Output the (X, Y) coordinate of the center of the cell containing the given text.  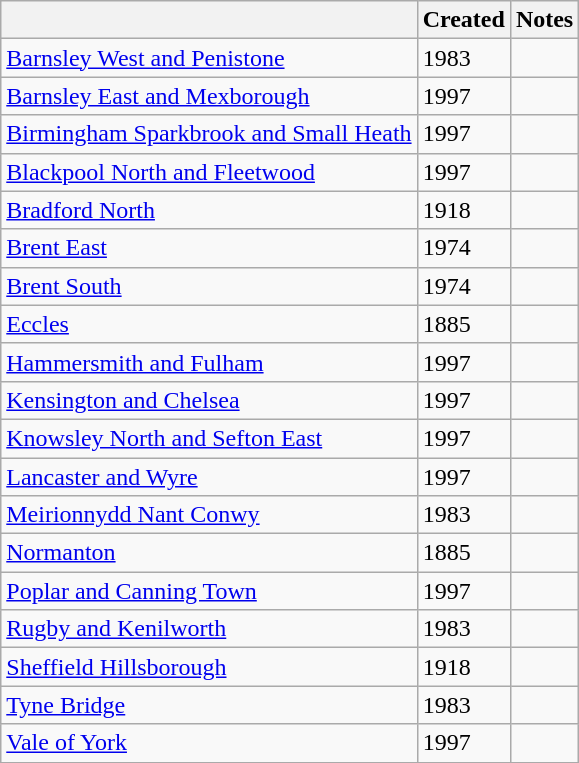
Notes (544, 20)
Meirionnydd Nant Conwy (209, 515)
Tyne Bridge (209, 705)
Created (464, 20)
Brent South (209, 286)
Rugby and Kenilworth (209, 629)
Eccles (209, 324)
Kensington and Chelsea (209, 400)
Vale of York (209, 743)
Barnsley East and Mexborough (209, 96)
Lancaster and Wyre (209, 477)
Sheffield Hillsborough (209, 667)
Blackpool North and Fleetwood (209, 172)
Poplar and Canning Town (209, 591)
Normanton (209, 553)
Knowsley North and Sefton East (209, 438)
Hammersmith and Fulham (209, 362)
Birmingham Sparkbrook and Small Heath (209, 134)
Barnsley West and Penistone (209, 58)
Bradford North (209, 210)
Brent East (209, 248)
